Locate the cell with the specified text and output its [X, Y] center coordinate. 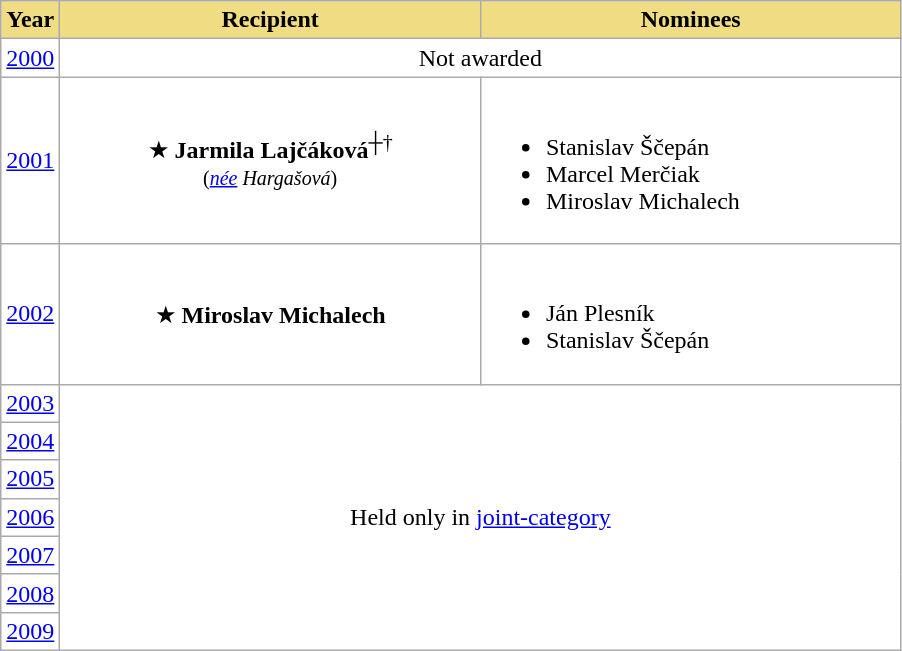
2002 [30, 314]
2008 [30, 593]
Nominees [690, 20]
★ Jarmila Lajčáková┼† (née Hargašová) [270, 160]
2009 [30, 631]
2005 [30, 479]
Year [30, 20]
2000 [30, 58]
2003 [30, 403]
2004 [30, 441]
Held only in joint-category [480, 517]
2006 [30, 517]
2007 [30, 555]
Recipient [270, 20]
Stanislav ŠčepánMarcel MerčiakMiroslav Michalech [690, 160]
2001 [30, 160]
Not awarded [480, 58]
Ján PlesníkStanislav Ščepán [690, 314]
★ Miroslav Michalech [270, 314]
